Pinpoint the cell where the given text exists, returning its (x, y) midpoint coordinate. 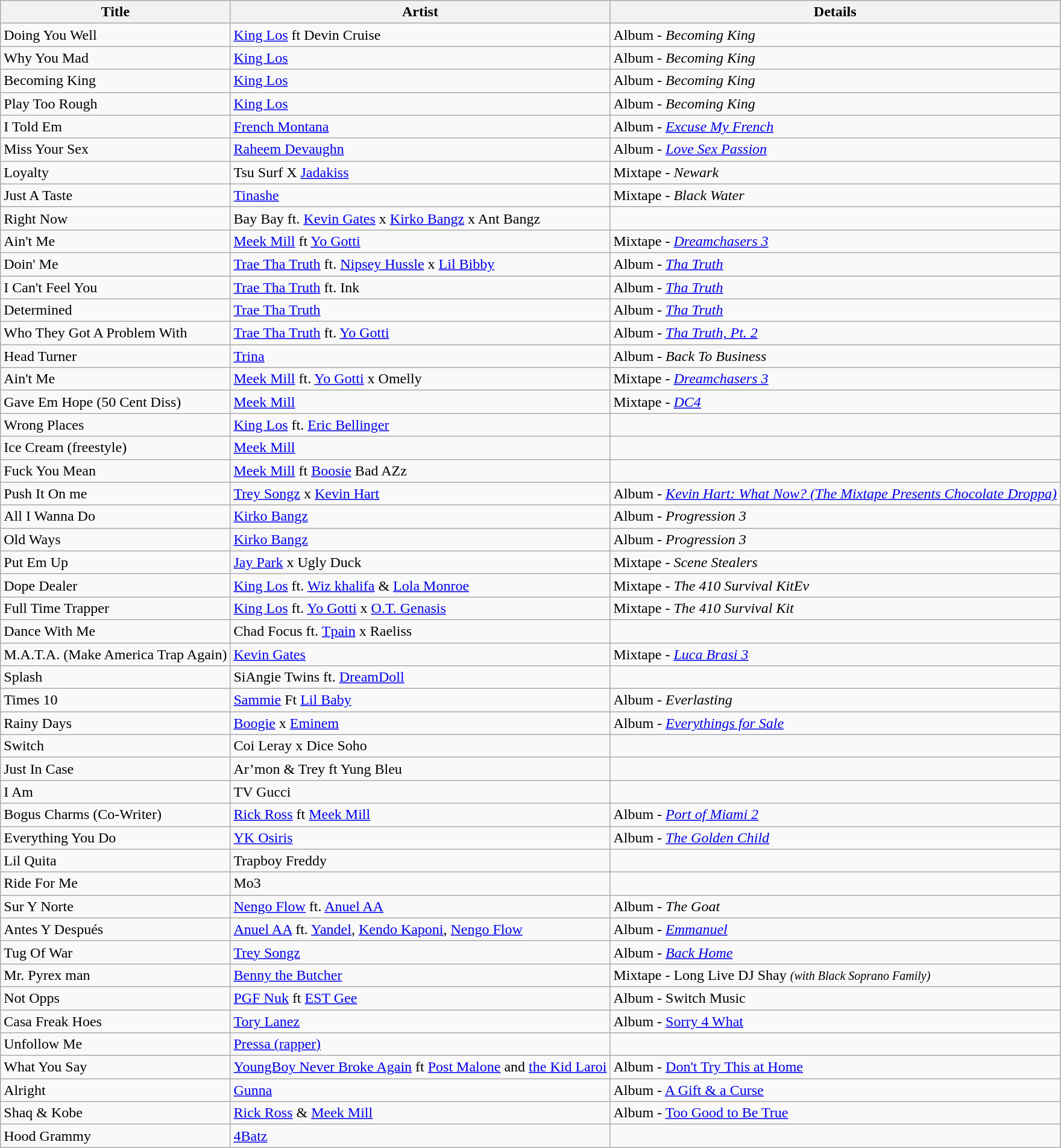
Doin' Me (116, 264)
Push It On me (116, 494)
Mixtape - Long Live DJ Shay (with Black Soprano Family) (836, 975)
Details (836, 12)
Mixtape - Scene Stealers (836, 562)
Determined (116, 310)
Mixtape - DC4 (836, 402)
Album - Don't Try This at Home (836, 1067)
Casa Freak Hoes (116, 1021)
M.A.T.A. (Make America Trap Again) (116, 654)
Not Opps (116, 998)
TV Gucci (420, 792)
I Told Em (116, 127)
Splash (116, 677)
Mixtape - Newark (836, 172)
Miss Your Sex (116, 149)
Who They Got A Problem With (116, 333)
King Los ft. Wiz khalifa & Lola Monroe (420, 585)
Raheem Devaughn (420, 149)
YoungBoy Never Broke Again ft Post Malone and the Kid Laroi (420, 1067)
King Los ft. Yo Gotti x O.T. Genasis (420, 608)
Becoming King (116, 81)
Ar’mon & Trey ft Yung Bleu (420, 769)
Mixtape - Black Water (836, 195)
Old Ways (116, 539)
Unfollow Me (116, 1044)
Full Time Trapper (116, 608)
Album - Love Sex Passion (836, 149)
Trae Tha Truth ft. Ink (420, 287)
Rainy Days (116, 723)
Title (116, 12)
All I Wanna Do (116, 516)
Why You Mad (116, 58)
Times 10 (116, 700)
Alright (116, 1090)
Put Em Up (116, 562)
Album - A Gift & a Curse (836, 1090)
YK Osiris (420, 838)
Album - The Goat (836, 906)
Loyalty (116, 172)
PGF Nuk ft EST Gee (420, 998)
Just A Taste (116, 195)
Rick Ross ft Meek Mill (420, 815)
Album - Tha Truth, Pt. 2 (836, 333)
Everything You Do (116, 838)
Coi Leray x Dice Soho (420, 746)
Trapboy Freddy (420, 861)
Mixtape - The 410 Survival KitEv (836, 585)
Album - Everlasting (836, 700)
Meek Mill ft Yo Gotti (420, 241)
Mixtape - Luca Brasi 3 (836, 654)
French Montana (420, 127)
Right Now (116, 218)
Trey Songz (420, 952)
Rick Ross & Meek Mill (420, 1113)
Switch (116, 746)
Album - Port of Miami 2 (836, 815)
Tsu Surf X Jadakiss (420, 172)
Pressa (rapper) (420, 1044)
Tug Of War (116, 952)
Antes Y Después (116, 929)
Anuel AA ft. Yandel, Kendo Kaponi, Nengo Flow (420, 929)
Benny the Butcher (420, 975)
Album - Emmanuel (836, 929)
Play Too Rough (116, 104)
Trey Songz x Kevin Hart (420, 494)
Bogus Charms (Co-Writer) (116, 815)
Chad Focus ft. Tpain x Raeliss (420, 631)
Album - Too Good to Be True (836, 1113)
Gunna (420, 1090)
Album - Sorry 4 What (836, 1021)
Ride For Me (116, 883)
I Can't Feel You (116, 287)
SiAngie Twins ft. DreamDoll (420, 677)
Album - Excuse My French (836, 127)
Tory Lanez (420, 1021)
Album - Switch Music (836, 998)
Trae Tha Truth ft. Nipsey Hussle x Lil Bibby (420, 264)
Boogie x Eminem (420, 723)
Trina (420, 356)
King Los ft Devin Cruise (420, 35)
4Batz (420, 1136)
Artist (420, 12)
Shaq & Kobe (116, 1113)
Trae Tha Truth ft. Yo Gotti (420, 333)
Sur Y Norte (116, 906)
Mixtape - The 410 Survival Kit (836, 608)
Kevin Gates (420, 654)
Jay Park x Ugly Duck (420, 562)
Nengo Flow ft. Anuel AA (420, 906)
Mr. Pyrex man (116, 975)
What You Say (116, 1067)
Album - Kevin Hart: What Now? (The Mixtape Presents Chocolate Droppa) (836, 494)
Tinashe (420, 195)
Trae Tha Truth (420, 310)
Sammie Ft Lil Baby (420, 700)
Dance With Me (116, 631)
Album - Back Home (836, 952)
I Am (116, 792)
Lil Quita (116, 861)
Doing You Well (116, 35)
Wrong Places (116, 425)
Meek Mill ft Boosie Bad AZz (420, 471)
Album - Back To Business (836, 356)
Bay Bay ft. Kevin Gates x Kirko Bangz x Ant Bangz (420, 218)
Album - The Golden Child (836, 838)
Album - Everythings for Sale (836, 723)
Fuck You Mean (116, 471)
Meek Mill ft. Yo Gotti x Omelly (420, 379)
Dope Dealer (116, 585)
Just In Case (116, 769)
Ice Cream (freestyle) (116, 448)
Head Turner (116, 356)
Mo3 (420, 883)
Hood Grammy (116, 1136)
Gave Em Hope (50 Cent Diss) (116, 402)
King Los ft. Eric Bellinger (420, 425)
